Locate the cell with the specified text and output its [X, Y] center coordinate. 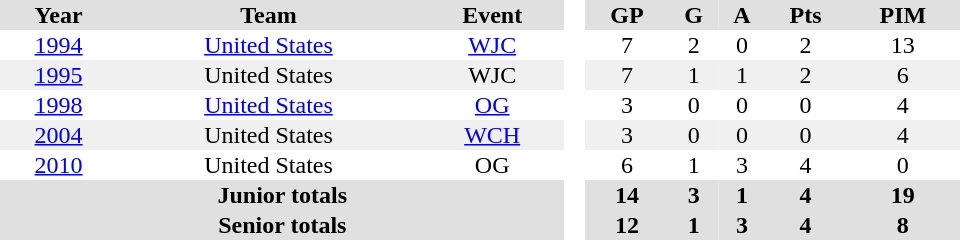
14 [626, 195]
Junior totals [282, 195]
PIM [903, 15]
13 [903, 45]
WCH [492, 135]
1995 [58, 75]
GP [626, 15]
2004 [58, 135]
Senior totals [282, 225]
Year [58, 15]
1994 [58, 45]
G [694, 15]
19 [903, 195]
2010 [58, 165]
12 [626, 225]
8 [903, 225]
A [742, 15]
Event [492, 15]
1998 [58, 105]
Team [268, 15]
Pts [805, 15]
